Capture the cell that displays the provided text and extract its (X, Y) central coordinate. 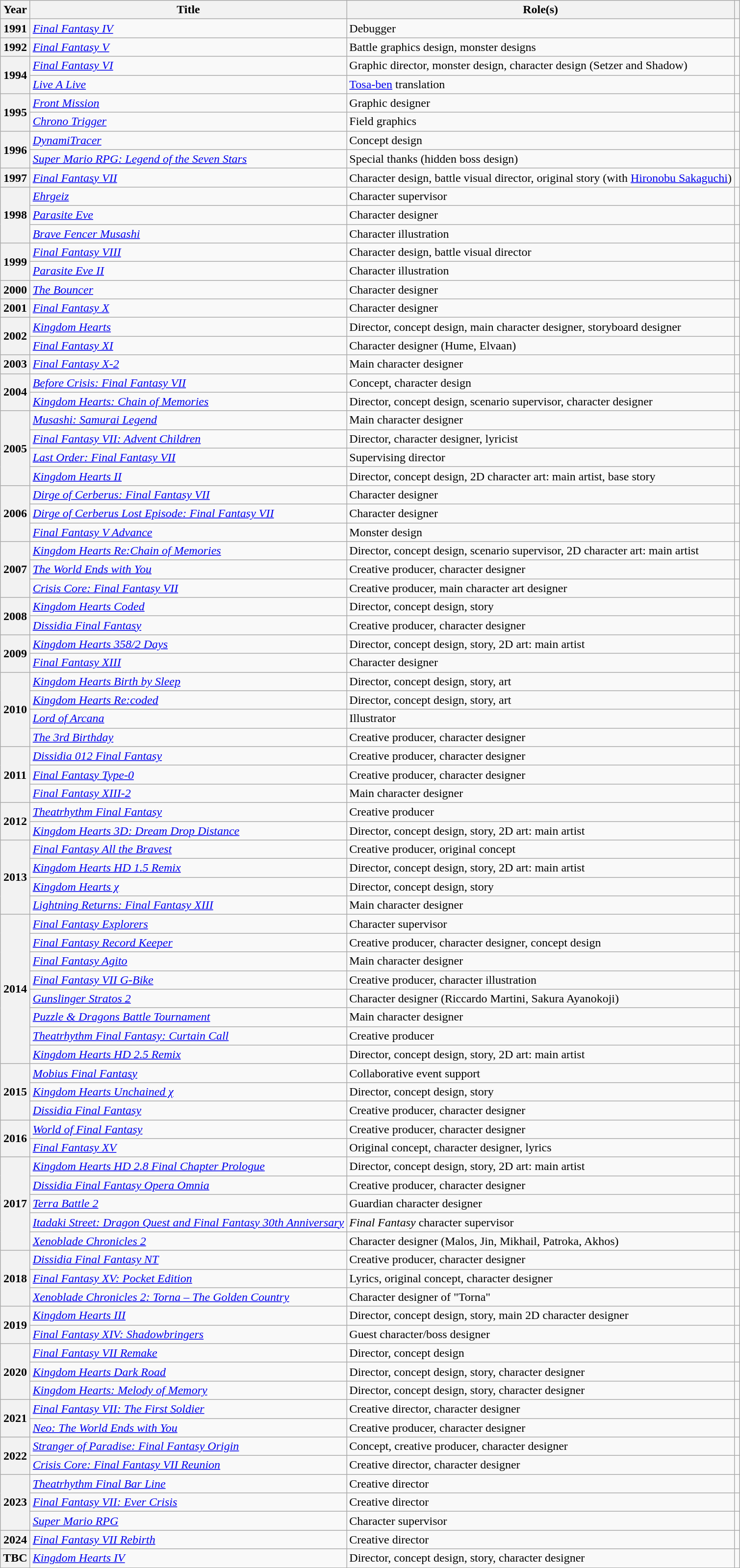
Final Fantasy Explorers (188, 924)
Final Fantasy V (188, 47)
2018 (15, 1278)
1998 (15, 215)
Kingdom Hearts Re:coded (188, 700)
2003 (15, 364)
Final Fantasy VII: The First Soldier (188, 1409)
Final Fantasy XI (188, 346)
Dissidia Final Fantasy Opera Omnia (188, 1185)
Director, concept design, 2D character art: main artist, base story (540, 476)
Kingdom Hearts IV (188, 1558)
Kingdom Hearts χ (188, 887)
2021 (15, 1418)
2020 (15, 1371)
Supervising director (540, 457)
Character design, battle visual director, original story (with Hironobu Sakaguchi) (540, 177)
Super Mario RPG (188, 1521)
2013 (15, 877)
Final Fantasy XV: Pocket Edition (188, 1278)
Final Fantasy XV (188, 1148)
Parasite Eve II (188, 271)
Graphic designer (540, 103)
2008 (15, 616)
2000 (15, 290)
Concept, character design (540, 383)
Role(s) (540, 10)
Director, concept design, story, main 2D character designer (540, 1316)
Kingdom Hearts Coded (188, 607)
Stranger of Paradise: Final Fantasy Origin (188, 1446)
Crisis Core: Final Fantasy VII Reunion (188, 1465)
1994 (15, 75)
Year (15, 10)
2019 (15, 1325)
2005 (15, 448)
1992 (15, 47)
Director, character designer, lyricist (540, 439)
Director, concept design, scenario supervisor, 2D character art: main artist (540, 551)
Kingdom Hearts: Chain of Memories (188, 401)
Final Fantasy VII (188, 177)
Final Fantasy VII Remake (188, 1353)
Chrono Trigger (188, 122)
Battle graphics design, monster designs (540, 47)
2001 (15, 308)
2004 (15, 392)
Final Fantasy IV (188, 28)
Dirge of Cerberus: Final Fantasy VII (188, 495)
Live A Live (188, 84)
Character designer (Malos, Jin, Mikhail, Patroka, Akhos) (540, 1241)
Creative producer, character designer, concept design (540, 943)
World of Final Fantasy (188, 1129)
Character designer of "Torna" (540, 1297)
Before Crisis: Final Fantasy VII (188, 383)
Kingdom Hearts II (188, 476)
1997 (15, 177)
Field graphics (540, 122)
Itadaki Street: Dragon Quest and Final Fantasy 30th Anniversary (188, 1222)
Creative producer, original concept (540, 849)
The 3rd Birthday (188, 737)
Collaborative event support (540, 1073)
Illustrator (540, 719)
Kingdom Hearts HD 2.8 Final Chapter Prologue (188, 1167)
2023 (15, 1502)
Kingdom Hearts: Melody of Memory (188, 1390)
Final Fantasy VI (188, 66)
Theatrhythm Final Fantasy: Curtain Call (188, 1036)
Final Fantasy Record Keeper (188, 943)
Concept, creative producer, character designer (540, 1446)
Title (188, 10)
Gunslinger Stratos 2 (188, 998)
Original concept, character designer, lyrics (540, 1148)
Theatrhythm Final Fantasy (188, 812)
Neo: The World Ends with You (188, 1428)
2012 (15, 821)
Final Fantasy VIII (188, 252)
Director, concept design, scenario supervisor, character designer (540, 401)
2007 (15, 570)
Debugger (540, 28)
2011 (15, 774)
Creative producer, main character art designer (540, 588)
Guest character/boss designer (540, 1334)
Kingdom Hearts (188, 327)
Puzzle & Dragons Battle Tournament (188, 1017)
Brave Fencer Musashi (188, 234)
Kingdom Hearts 358/2 Days (188, 644)
Monster design (540, 532)
2009 (15, 653)
Final Fantasy V Advance (188, 532)
Final Fantasy VII: Advent Children (188, 439)
Final Fantasy XIII-2 (188, 793)
Kingdom Hearts III (188, 1316)
Final Fantasy XIII (188, 663)
Mobius Final Fantasy (188, 1073)
Dissidia Final Fantasy NT (188, 1260)
1995 (15, 112)
Character designer (Hume, Elvaan) (540, 346)
Kingdom Hearts Unchained χ (188, 1092)
1991 (15, 28)
Lord of Arcana (188, 719)
Parasite Eve (188, 215)
Graphic director, monster design, character design (Setzer and Shadow) (540, 66)
Director, concept design (540, 1353)
Final Fantasy VII Rebirth (188, 1540)
Final Fantasy All the Bravest (188, 849)
Final Fantasy XIV: Shadowbringers (188, 1334)
Final Fantasy Type-0 (188, 774)
Final Fantasy X (188, 308)
2024 (15, 1540)
2014 (15, 989)
1996 (15, 149)
DynamiTracer (188, 140)
Lightning Returns: Final Fantasy XIII (188, 905)
Lyrics, original concept, character designer (540, 1278)
Final Fantasy character supervisor (540, 1222)
Final Fantasy X-2 (188, 364)
2022 (15, 1456)
The Bouncer (188, 290)
Creative producer, character illustration (540, 980)
Director, concept design, main character designer, storyboard designer (540, 327)
Last Order: Final Fantasy VII (188, 457)
Concept design (540, 140)
Final Fantasy VII G-Bike (188, 980)
Musashi: Samurai Legend (188, 420)
Kingdom Hearts Re:Chain of Memories (188, 551)
Final Fantasy Agito (188, 961)
Character design, battle visual director (540, 252)
Front Mission (188, 103)
Tosa-ben translation (540, 84)
Character designer (Riccardo Martini, Sakura Ayanokoji) (540, 998)
Crisis Core: Final Fantasy VII (188, 588)
Guardian character designer (540, 1204)
Kingdom Hearts Dark Road (188, 1371)
Terra Battle 2 (188, 1204)
Special thanks (hidden boss design) (540, 159)
TBC (15, 1558)
2002 (15, 336)
Super Mario RPG: Legend of the Seven Stars (188, 159)
The World Ends with You (188, 570)
Dirge of Cerberus Lost Episode: Final Fantasy VII (188, 513)
Kingdom Hearts Birth by Sleep (188, 681)
Kingdom Hearts HD 1.5 Remix (188, 868)
2010 (15, 709)
Xenoblade Chronicles 2: Torna – The Golden Country (188, 1297)
Final Fantasy VII: Ever Crisis (188, 1502)
Ehrgeiz (188, 196)
2015 (15, 1092)
2017 (15, 1204)
Theatrhythm Final Bar Line (188, 1484)
1999 (15, 262)
Xenoblade Chronicles 2 (188, 1241)
2006 (15, 513)
Kingdom Hearts HD 2.5 Remix (188, 1054)
Kingdom Hearts 3D: Dream Drop Distance (188, 831)
Dissidia 012 Final Fantasy (188, 756)
2016 (15, 1138)
